For the text-containing cell, return its midpoint in (X, Y) coordinate format. 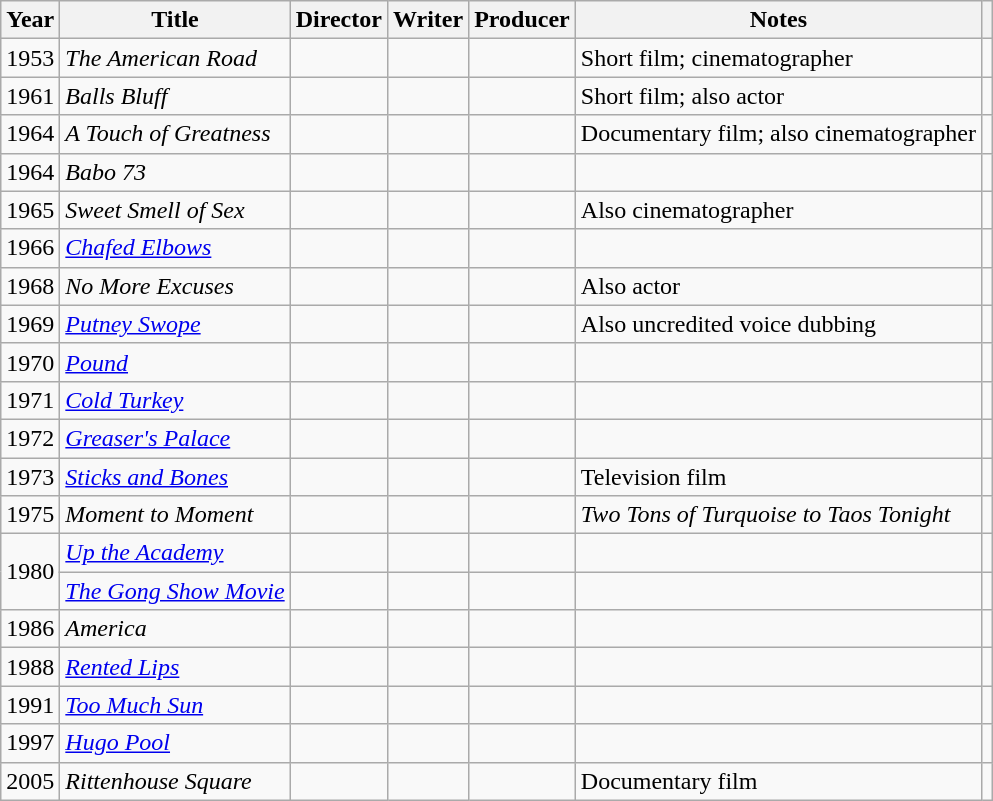
America (175, 629)
Balls Bluff (175, 96)
Sticks and Bones (175, 477)
Putney Swope (175, 324)
Also actor (778, 286)
1969 (30, 324)
Short film; cinematographer (778, 58)
Babo 73 (175, 172)
Title (175, 20)
Television film (778, 477)
1972 (30, 438)
Director (338, 20)
1961 (30, 96)
1980 (30, 572)
Cold Turkey (175, 400)
1971 (30, 400)
Producer (522, 20)
1988 (30, 667)
Also uncredited voice dubbing (778, 324)
Notes (778, 20)
Pound (175, 362)
Year (30, 20)
1966 (30, 248)
1968 (30, 286)
1975 (30, 515)
Moment to Moment (175, 515)
1970 (30, 362)
Also cinematographer (778, 210)
The American Road (175, 58)
Chafed Elbows (175, 248)
Greaser's Palace (175, 438)
1965 (30, 210)
Too Much Sun (175, 705)
Writer (428, 20)
1986 (30, 629)
Two Tons of Turquoise to Taos Tonight (778, 515)
Rented Lips (175, 667)
2005 (30, 781)
A Touch of Greatness (175, 134)
The Gong Show Movie (175, 591)
No More Excuses (175, 286)
Hugo Pool (175, 743)
1953 (30, 58)
1973 (30, 477)
1991 (30, 705)
Rittenhouse Square (175, 781)
Documentary film (778, 781)
Up the Academy (175, 553)
Short film; also actor (778, 96)
Sweet Smell of Sex (175, 210)
1997 (30, 743)
Documentary film; also cinematographer (778, 134)
